Return (X, Y) of the center of cell containing provided text 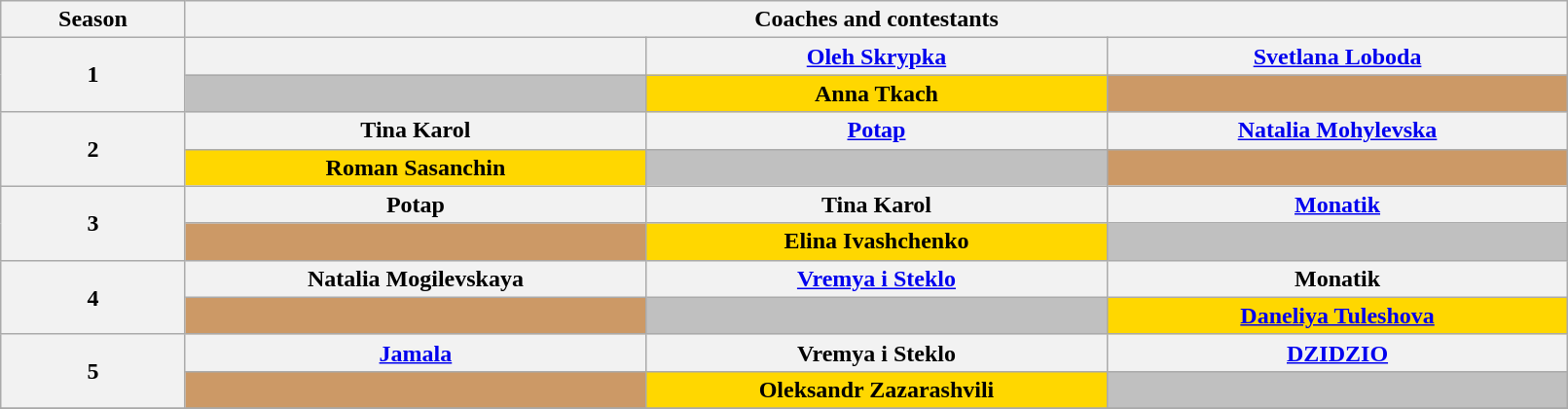
Daneliya Tuleshova (1337, 316)
Season (93, 19)
Natalia Mohylevska (1337, 130)
Roman Sasanchin (416, 167)
Coaches and contestants (876, 19)
Elina Ivashchenko (877, 242)
DZIDZIO (1337, 353)
3 (93, 223)
Svetlana Loboda (1337, 56)
4 (93, 297)
1 (93, 75)
Oleh Skrypka (877, 56)
Natalia Mogilevskaya (416, 279)
Jamala (416, 353)
Anna Tkach (877, 93)
Oleksandr Zazarashvili (877, 390)
2 (93, 149)
5 (93, 371)
